Output the [X, Y] coordinate of the center of the cell containing the given text.  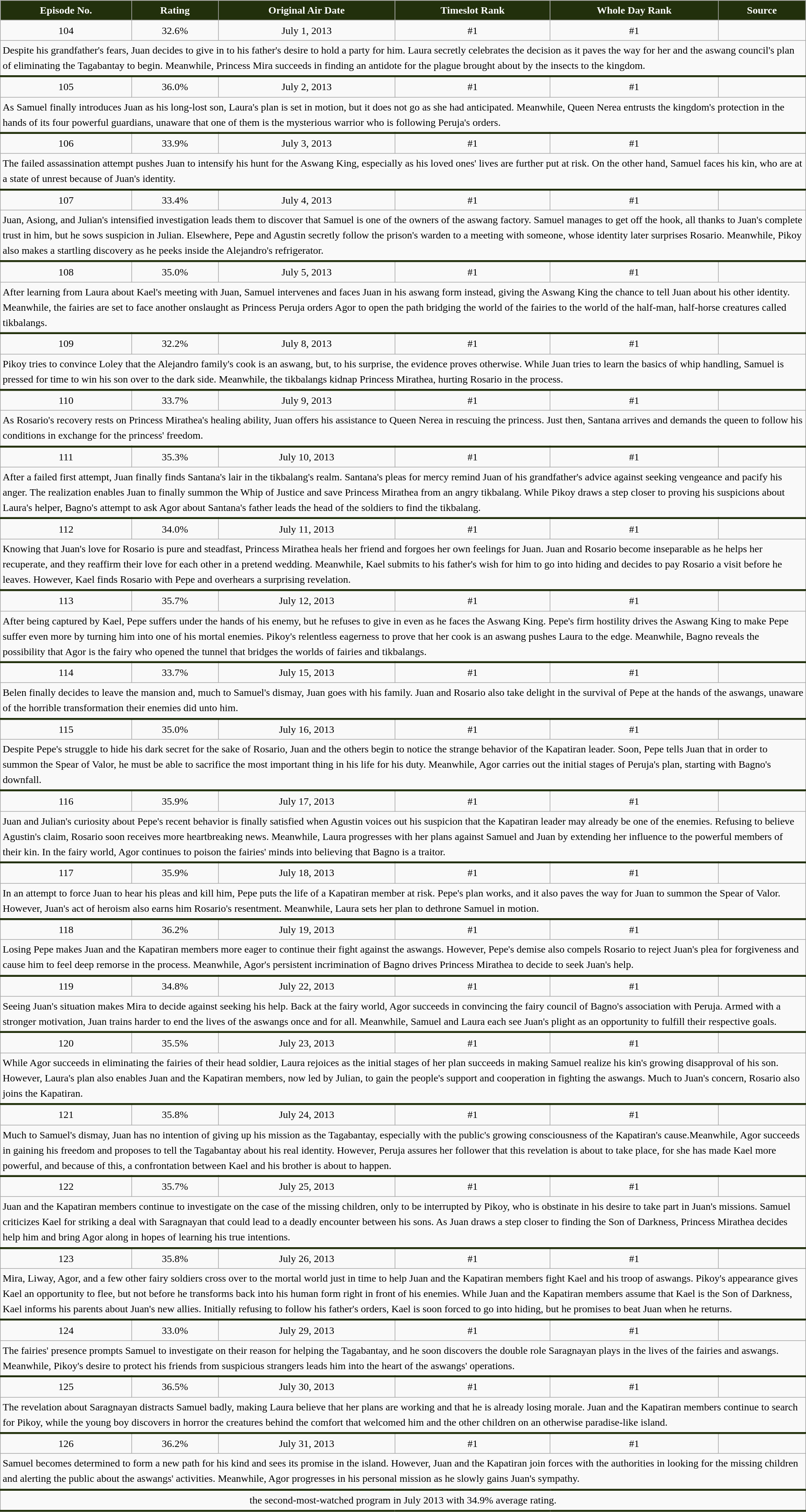
114 [66, 672]
July 29, 2013 [307, 1330]
35.5% [175, 1042]
July 24, 2013 [307, 1115]
32.6% [175, 31]
115 [66, 729]
36.5% [175, 1387]
118 [66, 929]
104 [66, 31]
July 10, 2013 [307, 457]
124 [66, 1330]
111 [66, 457]
Episode No. [66, 10]
33.9% [175, 144]
34.8% [175, 986]
July 15, 2013 [307, 672]
36.0% [175, 87]
the second-most-watched program in July 2013 with 34.9% average rating. [403, 1500]
July 3, 2013 [307, 144]
123 [66, 1258]
121 [66, 1115]
July 23, 2013 [307, 1042]
113 [66, 600]
105 [66, 87]
109 [66, 343]
Timeslot Rank [473, 10]
Source [762, 10]
July 1, 2013 [307, 31]
July 26, 2013 [307, 1258]
108 [66, 272]
July 30, 2013 [307, 1387]
July 22, 2013 [307, 986]
122 [66, 1187]
July 5, 2013 [307, 272]
33.0% [175, 1330]
125 [66, 1387]
July 31, 2013 [307, 1444]
33.4% [175, 200]
120 [66, 1042]
119 [66, 986]
July 18, 2013 [307, 873]
Whole Day Rank [634, 10]
July 25, 2013 [307, 1187]
July 19, 2013 [307, 929]
Original Air Date [307, 10]
112 [66, 529]
117 [66, 873]
July 16, 2013 [307, 729]
July 9, 2013 [307, 400]
July 8, 2013 [307, 343]
Rating [175, 10]
July 12, 2013 [307, 600]
32.2% [175, 343]
106 [66, 144]
110 [66, 400]
July 4, 2013 [307, 200]
116 [66, 801]
107 [66, 200]
July 2, 2013 [307, 87]
34.0% [175, 529]
July 17, 2013 [307, 801]
35.3% [175, 457]
126 [66, 1444]
July 11, 2013 [307, 529]
